Output the [x, y] coordinate of the center of the cell containing the given text.  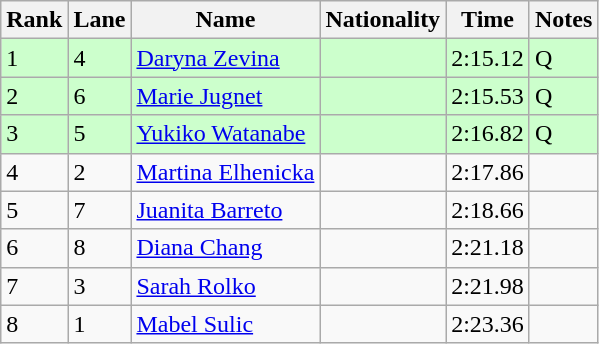
2:15.12 [488, 58]
Nationality [383, 20]
Juanita Barreto [226, 210]
2:16.82 [488, 134]
2:23.36 [488, 324]
Lane [100, 20]
Marie Jugnet [226, 96]
Notes [563, 20]
Sarah Rolko [226, 286]
Name [226, 20]
2:15.53 [488, 96]
Mabel Sulic [226, 324]
2:21.98 [488, 286]
Diana Chang [226, 248]
Yukiko Watanabe [226, 134]
2:21.18 [488, 248]
2:17.86 [488, 172]
Time [488, 20]
Rank [34, 20]
Daryna Zevina [226, 58]
2:18.66 [488, 210]
Martina Elhenicka [226, 172]
